Capture the cell that displays the provided text and extract its [X, Y] central coordinate. 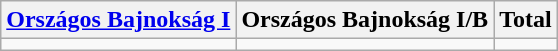
Országos Bajnokság I/B [365, 20]
Total [526, 20]
Országos Bajnokság I [118, 20]
